Capture the cell that displays the provided text and extract its (X, Y) central coordinate. 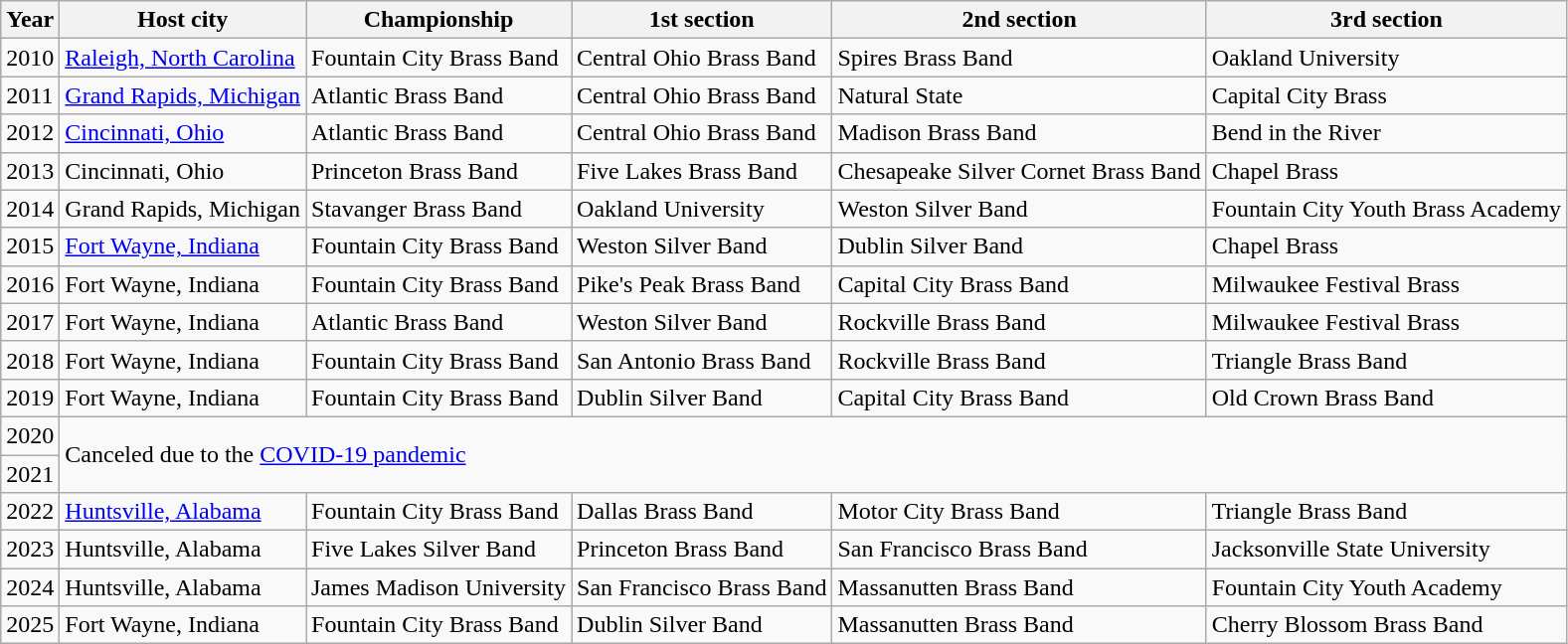
2020 (30, 435)
2018 (30, 360)
2022 (30, 512)
3rd section (1386, 20)
2015 (30, 246)
2021 (30, 474)
Year (30, 20)
2016 (30, 284)
James Madison University (439, 587)
Pike's Peak Brass Band (702, 284)
Capital City Brass (1386, 95)
Fountain City Youth Brass Academy (1386, 209)
Jacksonville State University (1386, 550)
Five Lakes Brass Band (702, 171)
Championship (439, 20)
Host city (183, 20)
2025 (30, 625)
San Antonio Brass Band (702, 360)
Five Lakes Silver Band (439, 550)
2013 (30, 171)
2017 (30, 322)
2011 (30, 95)
Chesapeake Silver Cornet Brass Band (1019, 171)
Natural State (1019, 95)
Motor City Brass Band (1019, 512)
2019 (30, 398)
1st section (702, 20)
Madison Brass Band (1019, 133)
2023 (30, 550)
2024 (30, 587)
Fountain City Youth Academy (1386, 587)
Bend in the River (1386, 133)
Canceled due to the COVID-19 pandemic (813, 454)
2nd section (1019, 20)
Spires Brass Band (1019, 58)
Raleigh, North Carolina (183, 58)
2014 (30, 209)
Dallas Brass Band (702, 512)
2012 (30, 133)
Cherry Blossom Brass Band (1386, 625)
2010 (30, 58)
Stavanger Brass Band (439, 209)
Old Crown Brass Band (1386, 398)
